Return (x, y) of the center of cell containing provided text 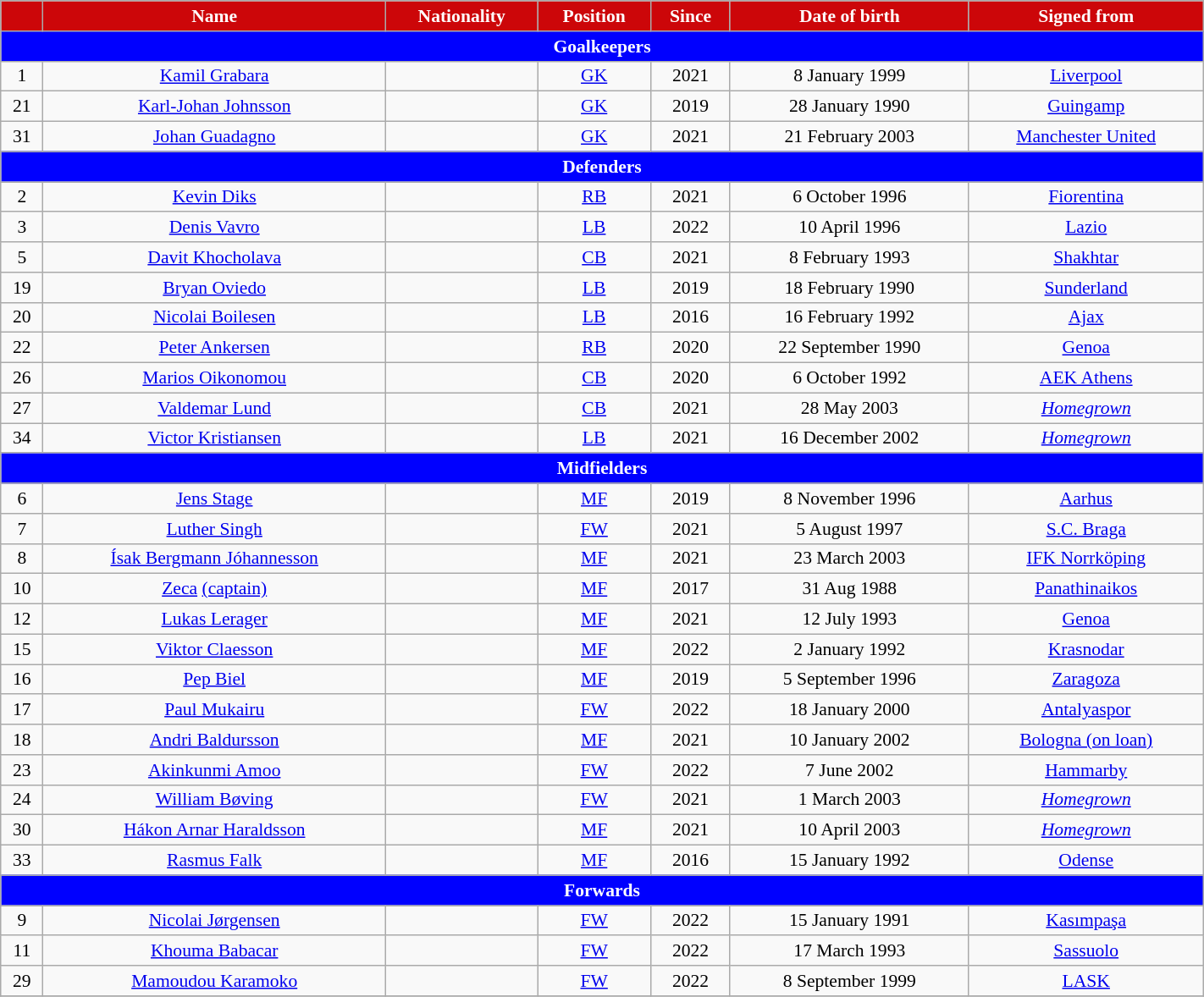
Akinkunmi Amoo (215, 770)
20 (22, 317)
Nationality (461, 16)
Aarhus (1085, 499)
Pep Biel (215, 680)
19 (22, 288)
6 October 1996 (849, 197)
16 December 2002 (849, 438)
Name (215, 16)
23 (22, 770)
Peter Ankersen (215, 348)
28 January 1990 (849, 107)
15 January 1992 (849, 861)
Date of birth (849, 16)
6 (22, 499)
Odense (1085, 861)
2017 (691, 589)
5 August 1997 (849, 529)
Nicolai Boilesen (215, 317)
Forwards (602, 890)
27 (22, 408)
29 (22, 981)
10 January 2002 (849, 740)
Antalyaspor (1085, 710)
28 May 2003 (849, 408)
16 (22, 680)
30 (22, 830)
33 (22, 861)
21 February 2003 (849, 137)
6 October 1992 (849, 378)
Fiorentina (1085, 197)
Since (691, 16)
10 (22, 589)
Denis Vavro (215, 228)
15 January 1991 (849, 921)
15 (22, 649)
LASK (1085, 981)
7 (22, 529)
Kevin Diks (215, 197)
31 (22, 137)
Marios Oikonomou (215, 378)
2 January 1992 (849, 649)
8 (22, 559)
10 April 1996 (849, 228)
2 (22, 197)
Lazio (1085, 228)
5 (22, 257)
17 (22, 710)
31 Aug 1988 (849, 589)
AEK Athens (1085, 378)
17 March 1993 (849, 951)
Defenders (602, 167)
Jens Stage (215, 499)
Sassuolo (1085, 951)
Kamil Grabara (215, 76)
Bryan Oviedo (215, 288)
Lukas Lerager (215, 620)
Goalkeepers (602, 47)
Shakhtar (1085, 257)
Ísak Bergmann Jóhannesson (215, 559)
9 (22, 921)
IFK Norrköping (1085, 559)
Karl-Johan Johnsson (215, 107)
Rasmus Falk (215, 861)
5 September 1996 (849, 680)
Mamoudou Karamoko (215, 981)
Andri Baldursson (215, 740)
18 (22, 740)
1 (22, 76)
Davit Khocholava (215, 257)
16 February 1992 (849, 317)
34 (22, 438)
Zeca (captain) (215, 589)
8 November 1996 (849, 499)
S.C. Braga (1085, 529)
22 September 1990 (849, 348)
Manchester United (1085, 137)
Position (594, 16)
11 (22, 951)
12 (22, 620)
Hákon Arnar Haraldsson (215, 830)
Liverpool (1085, 76)
Valdemar Lund (215, 408)
23 March 2003 (849, 559)
Kasımpaşa (1085, 921)
William Bøving (215, 800)
Bologna (on loan) (1085, 740)
1 March 2003 (849, 800)
Sunderland (1085, 288)
10 April 2003 (849, 830)
22 (22, 348)
Paul Mukairu (215, 710)
12 July 1993 (849, 620)
18 February 1990 (849, 288)
7 June 2002 (849, 770)
Johan Guadagno (215, 137)
Midfielders (602, 469)
8 February 1993 (849, 257)
Guingamp (1085, 107)
Ajax (1085, 317)
8 January 1999 (849, 76)
Khouma Babacar (215, 951)
Zaragoza (1085, 680)
18 January 2000 (849, 710)
3 (22, 228)
Nicolai Jørgensen (215, 921)
Hammarby (1085, 770)
Luther Singh (215, 529)
Signed from (1085, 16)
24 (22, 800)
Viktor Claesson (215, 649)
Panathinaikos (1085, 589)
8 September 1999 (849, 981)
26 (22, 378)
Victor Kristiansen (215, 438)
21 (22, 107)
Krasnodar (1085, 649)
